From the cell containing the given text, extract its center point as (X, Y) coordinate. 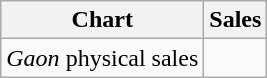
Sales (236, 20)
Gaon physical sales (102, 58)
Chart (102, 20)
